Capture the cell that displays the provided text and extract its [x, y] central coordinate. 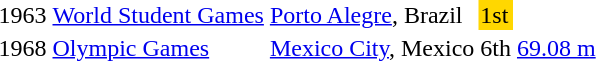
World Student Games [158, 15]
1st [496, 15]
Porto Alegre, Brazil [372, 15]
